From the cell containing the given text, extract its center point as (X, Y) coordinate. 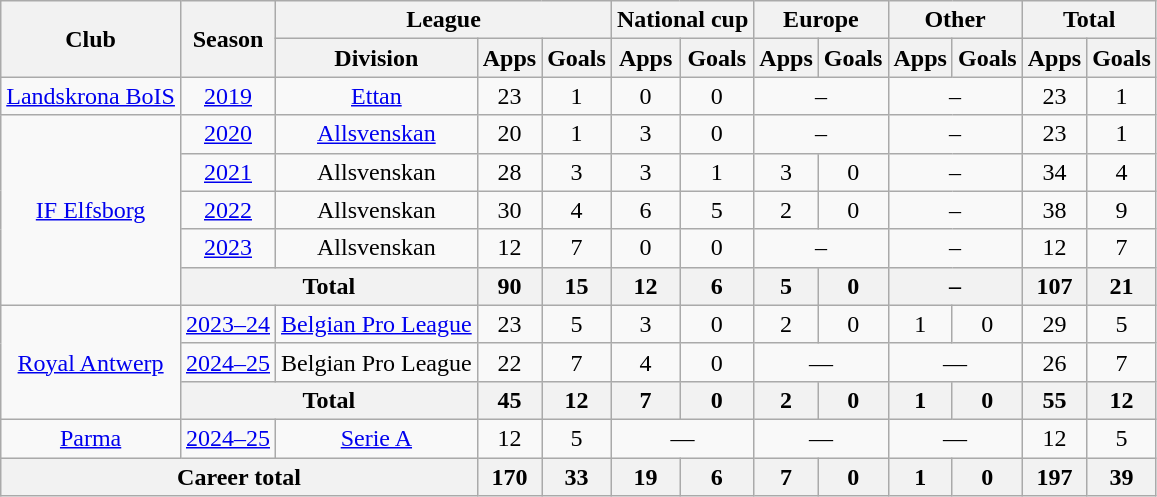
26 (1054, 362)
170 (509, 477)
28 (509, 172)
22 (509, 362)
Season (228, 39)
90 (509, 286)
Ettan (377, 96)
Parma (91, 438)
2021 (228, 172)
National cup (682, 20)
55 (1054, 400)
107 (1054, 286)
19 (645, 477)
Serie A (377, 438)
League (444, 20)
IF Elfsborg (91, 210)
38 (1054, 210)
29 (1054, 324)
33 (577, 477)
197 (1054, 477)
2019 (228, 96)
Division (377, 58)
2023 (228, 248)
Career total (239, 477)
Europe (821, 20)
2022 (228, 210)
Club (91, 39)
Royal Antwerp (91, 362)
2020 (228, 134)
Landskrona BoIS (91, 96)
21 (1122, 286)
9 (1122, 210)
30 (509, 210)
Other (955, 20)
20 (509, 134)
15 (577, 286)
39 (1122, 477)
2023–24 (228, 324)
45 (509, 400)
34 (1054, 172)
